Locate the cell with the specified text and output its [X, Y] center coordinate. 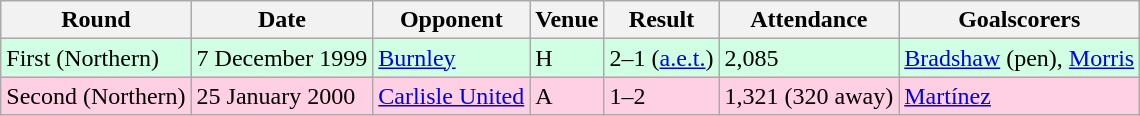
Round [96, 20]
1–2 [662, 96]
2,085 [809, 58]
Bradshaw (pen), Morris [1020, 58]
Opponent [452, 20]
Date [282, 20]
A [567, 96]
Burnley [452, 58]
2–1 (a.e.t.) [662, 58]
Goalscorers [1020, 20]
H [567, 58]
Result [662, 20]
25 January 2000 [282, 96]
Venue [567, 20]
Second (Northern) [96, 96]
1,321 (320 away) [809, 96]
Carlisle United [452, 96]
Martínez [1020, 96]
First (Northern) [96, 58]
Attendance [809, 20]
7 December 1999 [282, 58]
